Search for the cell housing the specified text and yield its (x, y) center coordinate. 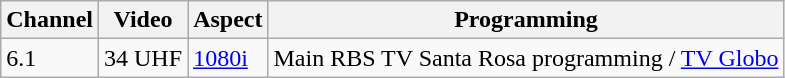
Channel (50, 20)
Video (144, 20)
6.1 (50, 58)
34 UHF (144, 58)
Programming (526, 20)
Main RBS TV Santa Rosa programming / TV Globo (526, 58)
Aspect (228, 20)
1080i (228, 58)
